Search for the cell housing the specified text and yield its (x, y) center coordinate. 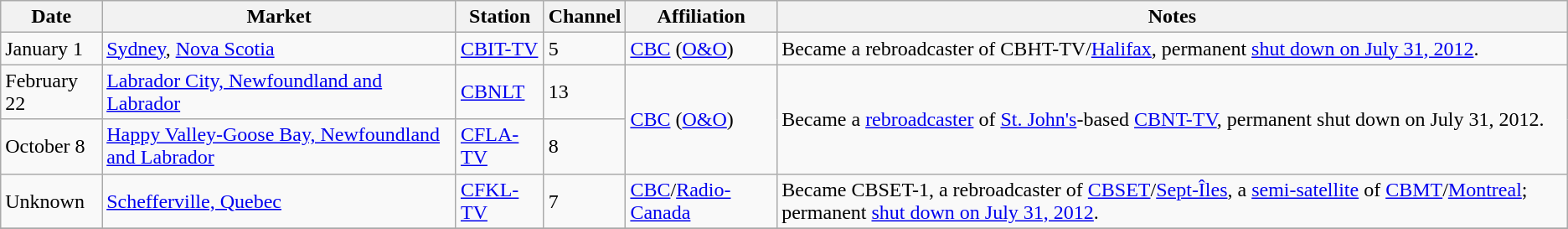
Station (499, 17)
October 8 (52, 146)
Became CBSET-1, a rebroadcaster of CBSET/Sept-Îles, a semi-satellite of CBMT/Montreal; permanent shut down on July 31, 2012. (1173, 201)
Schefferville, Quebec (280, 201)
Affiliation (702, 17)
Labrador City, Newfoundland and Labrador (280, 92)
Sydney, Nova Scotia (280, 49)
Became a rebroadcaster of CBHT-TV/Halifax, permanent shut down on July 31, 2012. (1173, 49)
CFLA-TV (499, 146)
Unknown (52, 201)
CFKL-TV (499, 201)
5 (585, 49)
Market (280, 17)
February 22 (52, 92)
January 1 (52, 49)
Notes (1173, 17)
CBC/Radio-Canada (702, 201)
Became a rebroadcaster of St. John's-based CBNT-TV, permanent shut down on July 31, 2012. (1173, 119)
8 (585, 146)
Channel (585, 17)
Date (52, 17)
7 (585, 201)
13 (585, 92)
Happy Valley-Goose Bay, Newfoundland and Labrador (280, 146)
CBNLT (499, 92)
CBIT-TV (499, 49)
